Pinpoint the cell where the given text exists, returning its [x, y] midpoint coordinate. 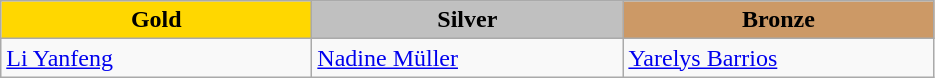
Li Yanfeng [156, 58]
Bronze [778, 20]
Yarelys Barrios [778, 58]
Gold [156, 20]
Silver [468, 20]
Nadine Müller [468, 58]
